Return the [X, Y] coordinate for the center point of the cell that contains the specified text.  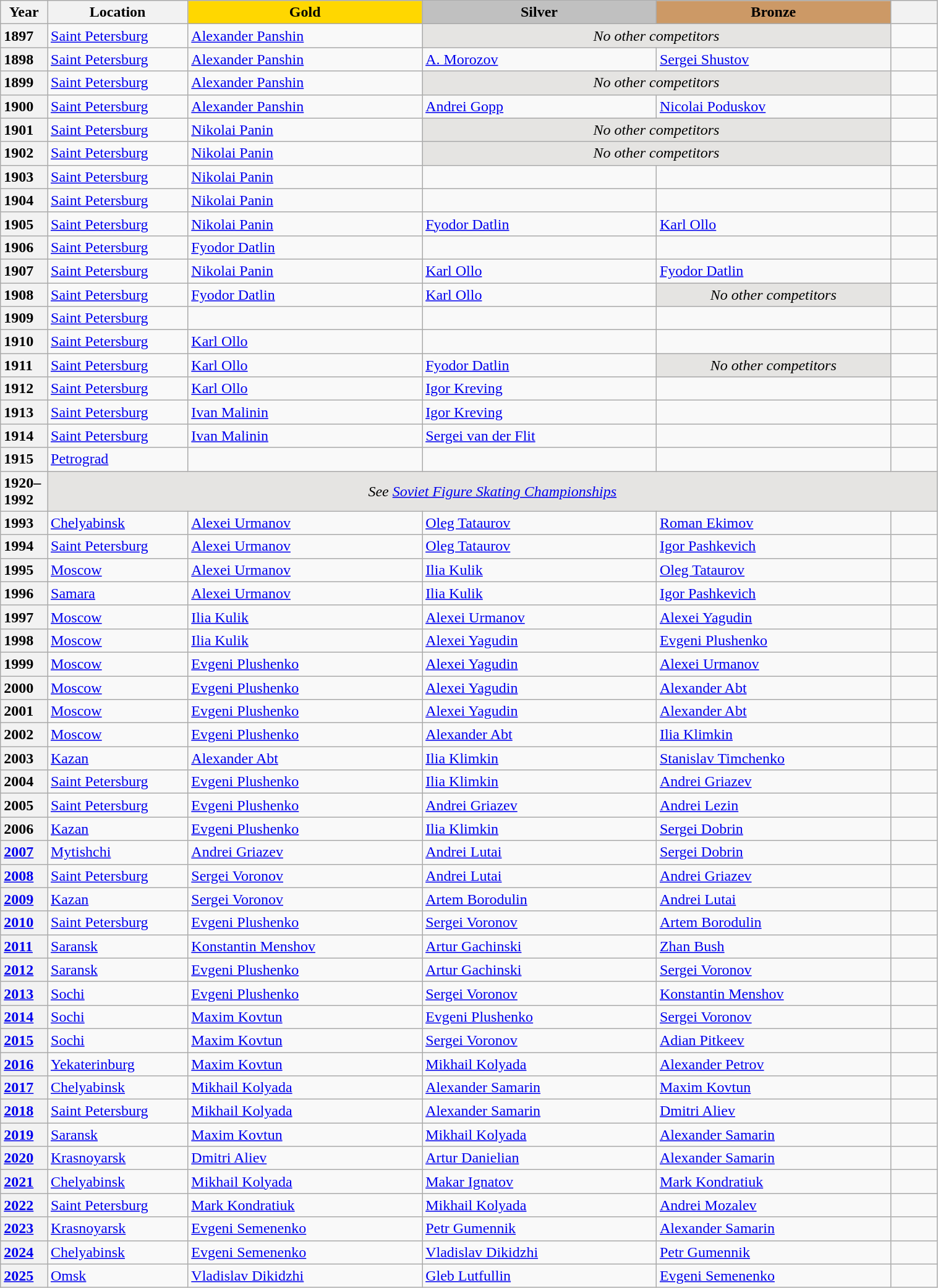
Roman Ekimov [773, 523]
2007 [24, 852]
1897 [24, 36]
2023 [24, 1229]
Omsk [117, 1276]
2006 [24, 829]
Bronze [773, 12]
2012 [24, 970]
1996 [24, 593]
2005 [24, 805]
2010 [24, 923]
Zhan Bush [773, 946]
1899 [24, 83]
1904 [24, 200]
Sergei Shustov [773, 59]
Artur Danielian [539, 1158]
Samara [117, 593]
1994 [24, 546]
2019 [24, 1135]
Yekaterinburg [117, 1064]
2001 [24, 711]
2004 [24, 782]
2016 [24, 1064]
Sergei van der Flit [539, 436]
Andrei Mozalev [773, 1205]
2015 [24, 1040]
2011 [24, 946]
Makar Ignatov [539, 1182]
2018 [24, 1111]
2017 [24, 1088]
1898 [24, 59]
Stanislav Timchenko [773, 758]
Adian Pitkeev [773, 1040]
1997 [24, 617]
1900 [24, 106]
1906 [24, 247]
1903 [24, 177]
Gleb Lutfullin [539, 1276]
1901 [24, 130]
2003 [24, 758]
1915 [24, 459]
1905 [24, 224]
2009 [24, 899]
2002 [24, 735]
Nicolai Poduskov [773, 106]
Year [24, 12]
1913 [24, 412]
Andrei Lezin [773, 805]
Petrograd [117, 459]
1910 [24, 342]
Andrei Gopp [539, 106]
2022 [24, 1205]
2020 [24, 1158]
1902 [24, 153]
2008 [24, 876]
See Soviet Figure Skating Championships [492, 491]
Mytishchi [117, 852]
1998 [24, 640]
2014 [24, 1017]
A. Morozov [539, 59]
1993 [24, 523]
1920–1992 [24, 491]
2000 [24, 688]
1995 [24, 570]
1912 [24, 389]
Location [117, 12]
Alexander Petrov [773, 1064]
1907 [24, 271]
1909 [24, 318]
1914 [24, 436]
2013 [24, 993]
1908 [24, 295]
2021 [24, 1182]
Silver [539, 12]
2024 [24, 1252]
1911 [24, 365]
Gold [305, 12]
2025 [24, 1276]
1999 [24, 664]
